Return [x, y] of the center of cell containing provided text 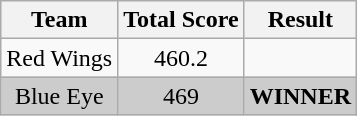
460.2 [181, 58]
Result [300, 20]
Blue Eye [60, 96]
Team [60, 20]
469 [181, 96]
WINNER [300, 96]
Red Wings [60, 58]
Total Score [181, 20]
